Return (x, y) of the center of cell containing provided text 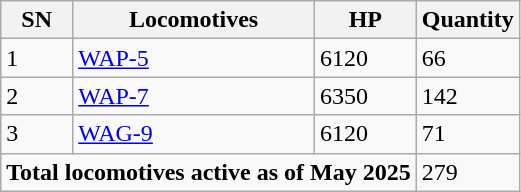
279 (468, 172)
66 (468, 58)
Quantity (468, 20)
SN (37, 20)
WAG-9 (194, 134)
WAP-7 (194, 96)
WAP-5 (194, 58)
142 (468, 96)
2 (37, 96)
Locomotives (194, 20)
Total locomotives active as of May 2025 (208, 172)
3 (37, 134)
71 (468, 134)
6350 (365, 96)
1 (37, 58)
HP (365, 20)
